Find where the given text appears and provide that cell's center as [x, y] coordinate. 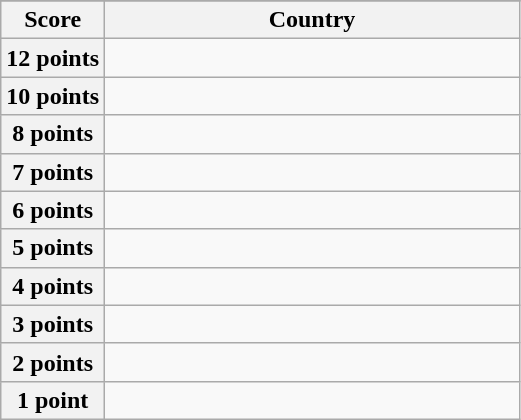
8 points [53, 134]
7 points [53, 172]
5 points [53, 248]
10 points [53, 96]
1 point [53, 400]
3 points [53, 324]
2 points [53, 362]
Score [53, 20]
Country [312, 20]
6 points [53, 210]
4 points [53, 286]
12 points [53, 58]
